Extract the [x, y] coordinate from the center of the cell holding the provided text.  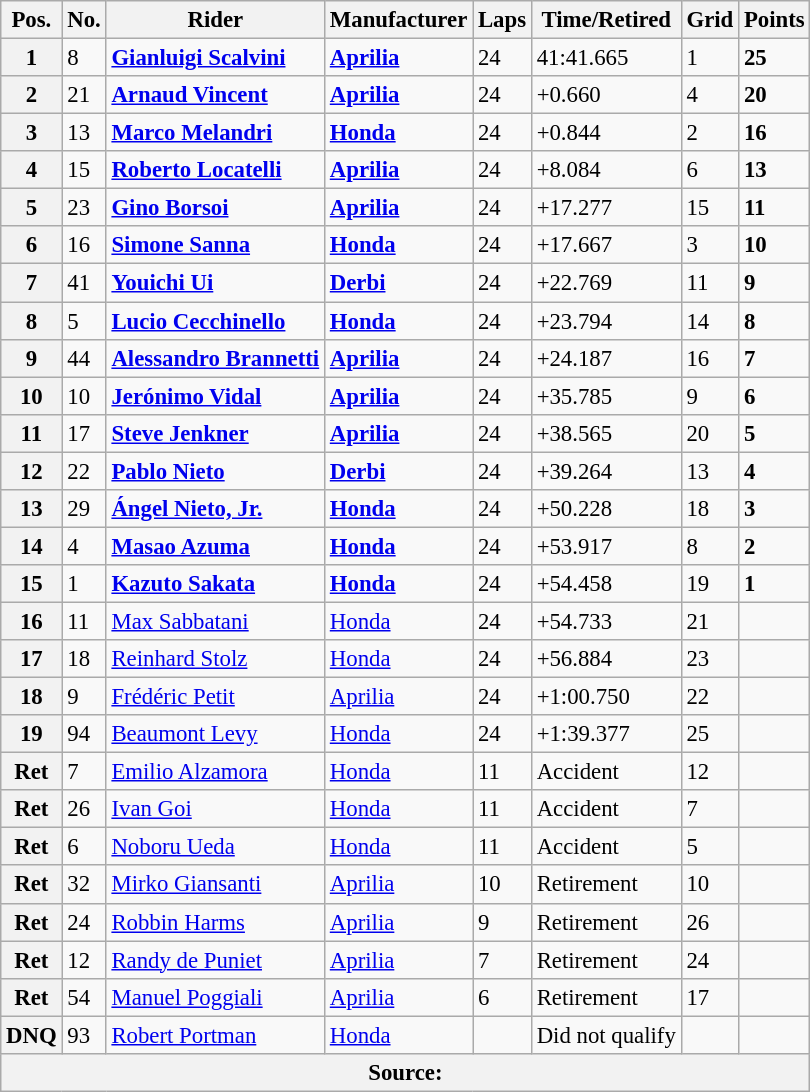
Gianluigi Scalvini [215, 58]
+56.884 [606, 659]
Max Sabbatani [215, 621]
Manufacturer [398, 20]
Jerónimo Vidal [215, 396]
Source: [406, 1073]
93 [84, 1035]
+24.187 [606, 358]
Grid [710, 20]
Roberto Locatelli [215, 170]
+35.785 [606, 396]
Randy de Puniet [215, 960]
+39.264 [606, 471]
Did not qualify [606, 1035]
+8.084 [606, 170]
Kazuto Sakata [215, 584]
Alessandro Brannetti [215, 358]
+1:00.750 [606, 697]
54 [84, 997]
Points [774, 20]
Arnaud Vincent [215, 95]
+1:39.377 [606, 734]
Beaumont Levy [215, 734]
Mirko Giansanti [215, 885]
+53.917 [606, 546]
Robbin Harms [215, 922]
Ángel Nieto, Jr. [215, 509]
Rider [215, 20]
+50.228 [606, 509]
Steve Jenkner [215, 433]
Ivan Goi [215, 809]
+23.794 [606, 321]
Lucio Cecchinello [215, 321]
Frédéric Petit [215, 697]
+0.660 [606, 95]
DNQ [32, 1035]
Pos. [32, 20]
Simone Sanna [215, 245]
+17.277 [606, 208]
Noboru Ueda [215, 847]
+22.769 [606, 283]
Masao Azuma [215, 546]
Youichi Ui [215, 283]
+54.458 [606, 584]
+54.733 [606, 621]
Time/Retired [606, 20]
Pablo Nieto [215, 471]
Manuel Poggiali [215, 997]
Emilio Alzamora [215, 772]
44 [84, 358]
Robert Portman [215, 1035]
94 [84, 734]
Marco Melandri [215, 133]
Laps [502, 20]
Gino Borsoi [215, 208]
41 [84, 283]
29 [84, 509]
No. [84, 20]
+38.565 [606, 433]
32 [84, 885]
+0.844 [606, 133]
41:41.665 [606, 58]
Reinhard Stolz [215, 659]
+17.667 [606, 245]
